Return (x, y) of the center of cell containing provided text 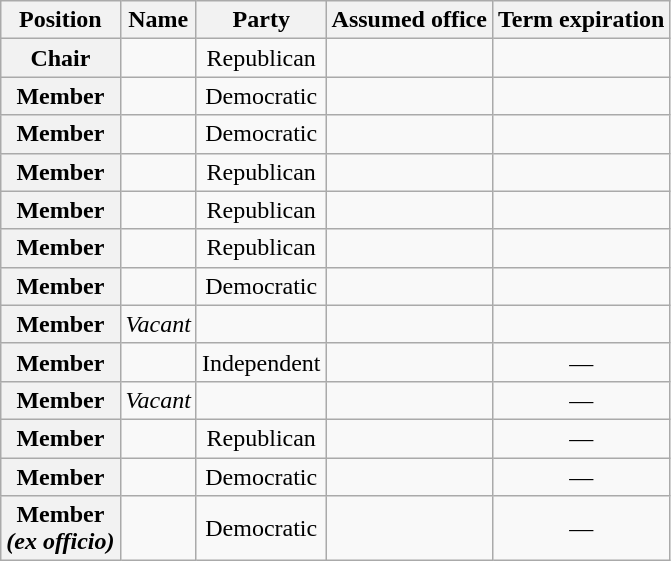
Party (261, 20)
Term expiration (580, 20)
Position (60, 20)
Chair (60, 58)
Assumed office (409, 20)
Member(ex officio) (60, 528)
Independent (261, 362)
Name (158, 20)
